Determine the [X, Y] coordinate at the center of the cell enclosing the given text.  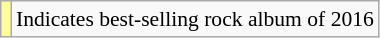
Indicates best-selling rock album of 2016 [195, 19]
